From the cell containing the given text, extract its center point as [X, Y] coordinate. 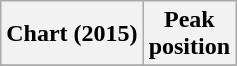
Peak position [189, 34]
Chart (2015) [72, 34]
